Find where the given text appears and provide that cell's center as [x, y] coordinate. 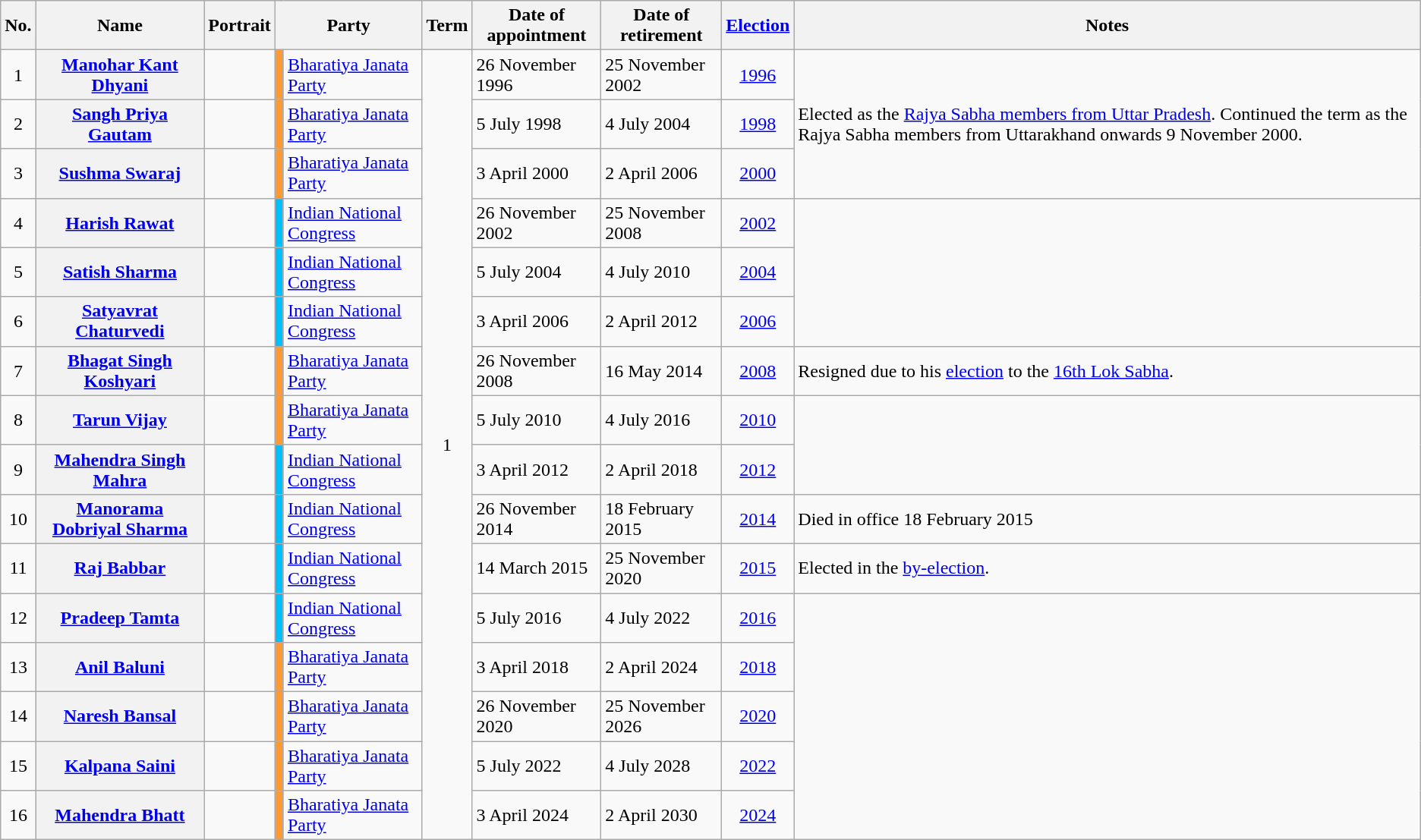
Date ofretirement [662, 26]
Mahendra Singh Mahra [120, 469]
10 [18, 519]
2000 [758, 173]
Date ofappointment [537, 26]
11 [18, 568]
2022 [758, 766]
4 July 2004 [662, 124]
Mahendra Bhatt [120, 815]
2016 [758, 618]
Naresh Bansal [120, 716]
Elected as the Rajya Sabha members from Uttar Pradesh. Continued the term as the Rajya Sabha members from Uttarakhand onwards 9 November 2000. [1107, 124]
16 May 2014 [662, 370]
25 November 2002 [662, 74]
26 November 2014 [537, 519]
8 [18, 420]
No. [18, 26]
3 April 2000 [537, 173]
13 [18, 668]
5 July 2022 [537, 766]
2 [18, 124]
5 [18, 272]
2008 [758, 370]
Bhagat Singh Koshyari [120, 370]
4 July 2028 [662, 766]
1998 [758, 124]
Harish Rawat [120, 223]
2 April 2024 [662, 668]
3 April 2006 [537, 322]
Satyavrat Chaturvedi [120, 322]
3 April 2024 [537, 815]
26 November 2002 [537, 223]
Sushma Swaraj [120, 173]
Party [348, 26]
Kalpana Saini [120, 766]
12 [18, 618]
5 July 2016 [537, 618]
Elected in the by-election. [1107, 568]
26 November 2008 [537, 370]
2020 [758, 716]
26 November 1996 [537, 74]
4 July 2016 [662, 420]
2010 [758, 420]
15 [18, 766]
5 July 2004 [537, 272]
5 July 2010 [537, 420]
4 [18, 223]
14 March 2015 [537, 568]
Died in office 18 February 2015 [1107, 519]
2015 [758, 568]
7 [18, 370]
3 April 2018 [537, 668]
Tarun Vijay [120, 420]
9 [18, 469]
14 [18, 716]
5 July 1998 [537, 124]
25 November 2026 [662, 716]
Satish Sharma [120, 272]
Sangh Priya Gautam [120, 124]
4 July 2022 [662, 618]
2 April 2018 [662, 469]
2024 [758, 815]
2012 [758, 469]
Term [447, 26]
2004 [758, 272]
2002 [758, 223]
Anil Baluni [120, 668]
Raj Babbar [120, 568]
Pradeep Tamta [120, 618]
1996 [758, 74]
2 April 2030 [662, 815]
Portrait [240, 26]
2018 [758, 668]
4 July 2010 [662, 272]
2 April 2006 [662, 173]
Manorama Dobriyal Sharma [120, 519]
3 April 2012 [537, 469]
Name [120, 26]
26 November 2020 [537, 716]
Notes [1107, 26]
2006 [758, 322]
18 February 2015 [662, 519]
6 [18, 322]
2014 [758, 519]
3 [18, 173]
Election [758, 26]
Resigned due to his election to the 16th Lok Sabha. [1107, 370]
2 April 2012 [662, 322]
Manohar Kant Dhyani [120, 74]
16 [18, 815]
25 November 2008 [662, 223]
25 November 2020 [662, 568]
